Identify which cell holds the provided text, then report its [x, y] central coordinate. 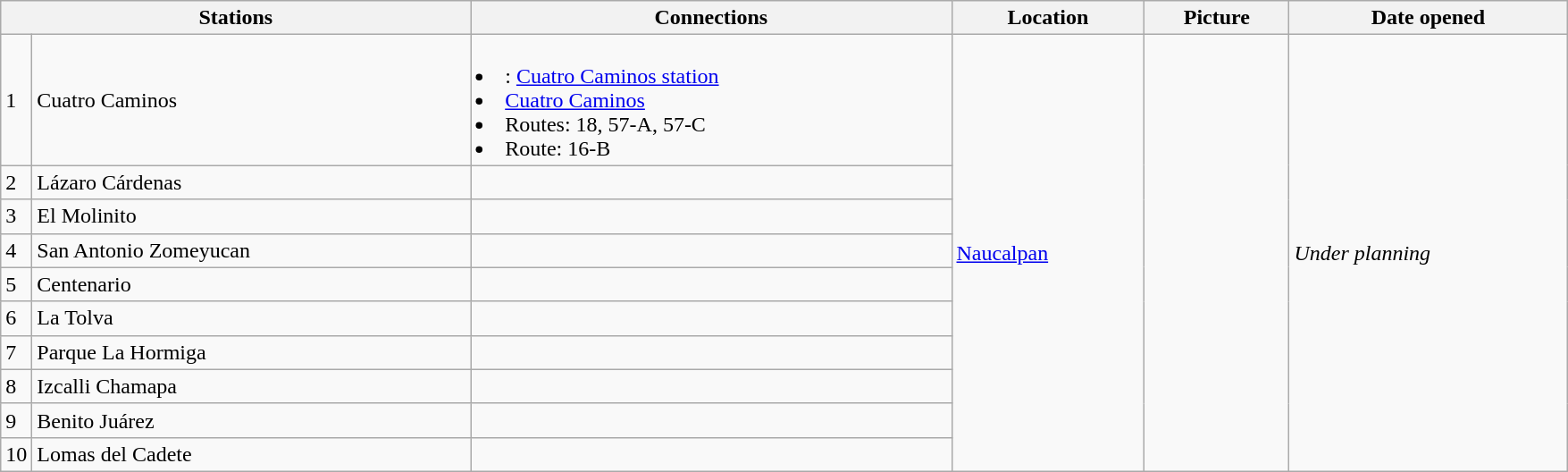
Date opened [1428, 18]
Under planning [1428, 254]
Izcalli Chamapa [252, 386]
Parque La Hormiga [252, 352]
5 [16, 284]
9 [16, 420]
La Tolva [252, 318]
Naucalpan [1048, 254]
Lomas del Cadete [252, 454]
: Cuatro Caminos station Cuatro Caminos Routes: 18, 57-A, 57-C Route: 16-B [711, 100]
4 [16, 250]
Location [1048, 18]
Benito Juárez [252, 420]
2 [16, 182]
1 [16, 100]
Centenario [252, 284]
3 [16, 216]
10 [16, 454]
San Antonio Zomeyucan [252, 250]
6 [16, 318]
Picture [1217, 18]
Lázaro Cárdenas [252, 182]
El Molinito [252, 216]
7 [16, 352]
Stations [236, 18]
Cuatro Caminos [252, 100]
8 [16, 386]
Connections [711, 18]
